Pinpoint the cell where the given text exists, returning its (x, y) midpoint coordinate. 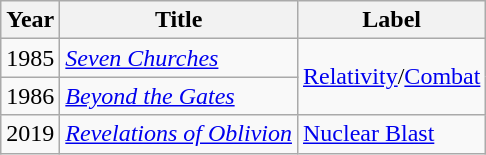
Nuclear Blast (391, 134)
2019 (30, 134)
Relativity/Combat (391, 77)
1985 (30, 58)
Seven Churches (179, 58)
Revelations of Oblivion (179, 134)
1986 (30, 96)
Beyond the Gates (179, 96)
Year (30, 20)
Title (179, 20)
Label (391, 20)
